Scan for the cell matching the given text and deliver its (X, Y) coordinate at center. 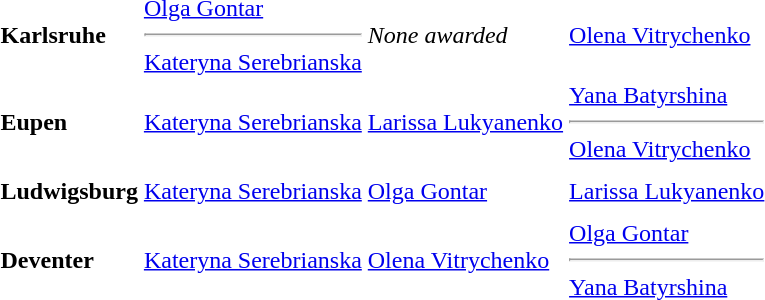
Larissa Lukyanenko (465, 122)
Olga Gontar (465, 191)
